Output the (X, Y) coordinate of the center of the cell containing the given text.  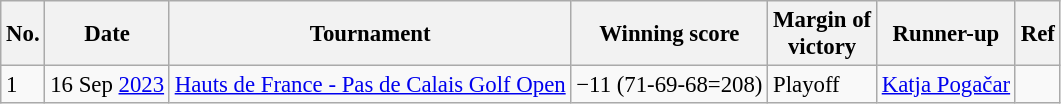
Katja Pogačar (946, 85)
Winning score (670, 34)
Hauts de France - Pas de Calais Golf Open (370, 85)
16 Sep 2023 (107, 85)
Ref (1038, 34)
Playoff (822, 85)
1 (23, 85)
Date (107, 34)
Margin ofvictory (822, 34)
Tournament (370, 34)
Runner-up (946, 34)
−11 (71-69-68=208) (670, 85)
No. (23, 34)
